Search for the cell housing the specified text and yield its (x, y) center coordinate. 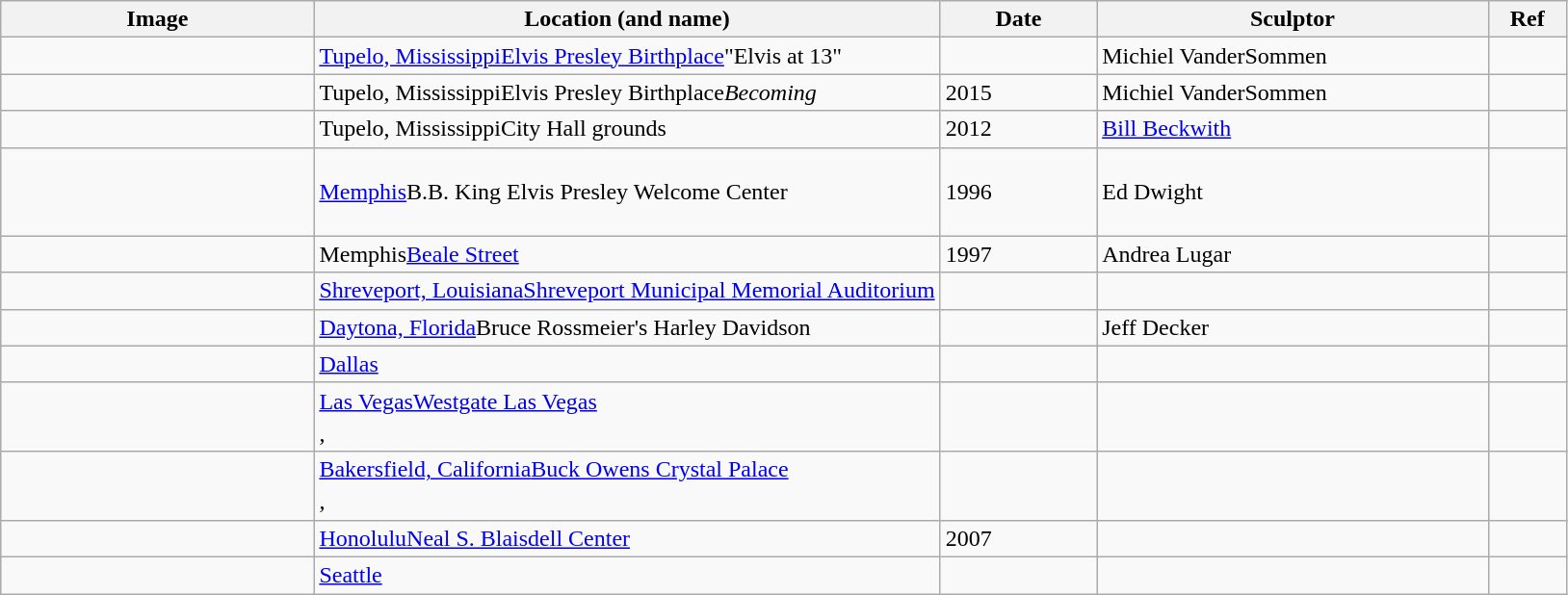
Jeff Decker (1293, 327)
1996 (1019, 192)
Tupelo, MississippiElvis Presley Birthplace"Elvis at 13" (627, 56)
Date (1019, 19)
2012 (1019, 129)
Location (and name) (627, 19)
Shreveport, LouisianaShreveport Municipal Memorial Auditorium (627, 291)
Ed Dwight (1293, 192)
Ref (1528, 19)
Dallas (627, 364)
1997 (1019, 254)
Daytona, FloridaBruce Rossmeier's Harley Davidson (627, 327)
Seattle (627, 575)
2015 (1019, 92)
2007 (1019, 538)
Tupelo, MississippiElvis Presley BirthplaceBecoming (627, 92)
MemphisB.B. King Elvis Presley Welcome Center (627, 192)
MemphisBeale Street (627, 254)
Bakersfield, CaliforniaBuck Owens Crystal Palace, (627, 486)
Las VegasWestgate Las Vegas, (627, 417)
HonoluluNeal S. Blaisdell Center (627, 538)
Image (158, 19)
Tupelo, MississippiCity Hall grounds (627, 129)
Bill Beckwith (1293, 129)
Sculptor (1293, 19)
Andrea Lugar (1293, 254)
